Return [X, Y] of the center of cell containing provided text 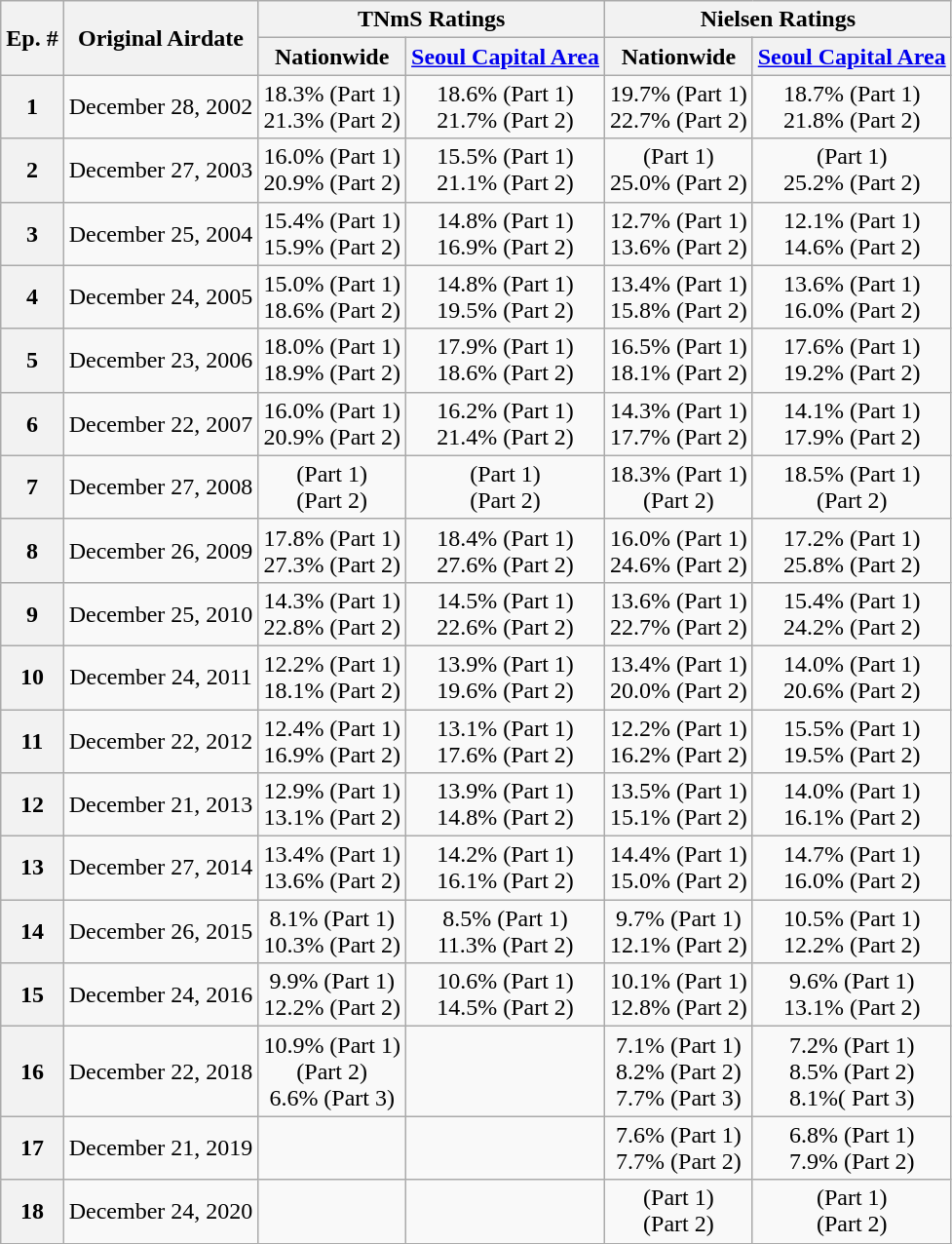
8 [32, 550]
14.8% (Part 1)16.9% (Part 2) [506, 234]
10.6% (Part 1)14.5% (Part 2) [506, 994]
December 24, 2020 [161, 1211]
December 27, 2014 [161, 868]
15.5% (Part 1)21.1% (Part 2) [506, 170]
2 [32, 170]
17.9% (Part 1)18.6% (Part 2) [506, 361]
14.1% (Part 1)17.9% (Part 2) [852, 423]
13.1% (Part 1)17.6% (Part 2) [506, 741]
12.4% (Part 1)16.9% (Part 2) [332, 741]
18.5% (Part 1) (Part 2) [852, 487]
11 [32, 741]
(Part 1)25.2% (Part 2) [852, 170]
1 [32, 107]
18.4% (Part 1)27.6% (Part 2) [506, 550]
3 [32, 234]
14.3% (Part 1)22.8% (Part 2) [332, 614]
8.5% (Part 1)11.3% (Part 2) [506, 932]
12.2% (Part 1)16.2% (Part 2) [679, 741]
13.6% (Part 1)16.0% (Part 2) [852, 296]
14 [32, 932]
18.3% (Part 1)21.3% (Part 2) [332, 107]
6 [32, 423]
9 [32, 614]
December 25, 2004 [161, 234]
16.2% (Part 1)21.4% (Part 2) [506, 423]
December 25, 2010 [161, 614]
December 26, 2015 [161, 932]
16.0% (Part 1)24.6% (Part 2) [679, 550]
18.0% (Part 1)18.9% (Part 2) [332, 361]
14.0% (Part 1)20.6% (Part 2) [852, 677]
10 [32, 677]
December 22, 2018 [161, 1071]
12.7% (Part 1)13.6% (Part 2) [679, 234]
14.5% (Part 1)22.6% (Part 2) [506, 614]
(Part 1)25.0% (Part 2) [679, 170]
13.6% (Part 1)22.7% (Part 2) [679, 614]
13.9% (Part 1)14.8% (Part 2) [506, 805]
16 [32, 1071]
December 26, 2009 [161, 550]
TNmS Ratings [432, 19]
12.1% (Part 1)14.6% (Part 2) [852, 234]
13.4% (Part 1)15.8% (Part 2) [679, 296]
8.1% (Part 1)10.3% (Part 2) [332, 932]
13 [32, 868]
16.5% (Part 1)18.1% (Part 2) [679, 361]
December 22, 2007 [161, 423]
13.9% (Part 1)19.6% (Part 2) [506, 677]
December 21, 2013 [161, 805]
12.2% (Part 1)18.1% (Part 2) [332, 677]
13.5% (Part 1)15.1% (Part 2) [679, 805]
14.0% (Part 1)16.1% (Part 2) [852, 805]
Nielsen Ratings [779, 19]
19.7% (Part 1)22.7% (Part 2) [679, 107]
14.8% (Part 1)19.5% (Part 2) [506, 296]
6.8% (Part 1)7.9% (Part 2) [852, 1148]
17.6% (Part 1)19.2% (Part 2) [852, 361]
14.4% (Part 1)15.0% (Part 2) [679, 868]
7.2% (Part 1)8.5% (Part 2)8.1%( Part 3) [852, 1071]
December 24, 2016 [161, 994]
4 [32, 296]
7 [32, 487]
12 [32, 805]
14.2% (Part 1)16.1% (Part 2) [506, 868]
9.6% (Part 1)13.1% (Part 2) [852, 994]
5 [32, 361]
13.4% (Part 1)13.6% (Part 2) [332, 868]
12.9% (Part 1)13.1% (Part 2) [332, 805]
December 23, 2006 [161, 361]
December 24, 2005 [161, 296]
15 [32, 994]
18 [32, 1211]
14.7% (Part 1)16.0% (Part 2) [852, 868]
December 27, 2008 [161, 487]
7.1% (Part 1)8.2% (Part 2)7.7% (Part 3) [679, 1071]
17.2% (Part 1)25.8% (Part 2) [852, 550]
15.4% (Part 1)15.9% (Part 2) [332, 234]
7.6% (Part 1)7.7% (Part 2) [679, 1148]
10.5% (Part 1)12.2% (Part 2) [852, 932]
13.4% (Part 1)20.0% (Part 2) [679, 677]
9.7% (Part 1)12.1% (Part 2) [679, 932]
9.9% (Part 1)12.2% (Part 2) [332, 994]
10.9% (Part 1) (Part 2)6.6% (Part 3) [332, 1071]
15.5% (Part 1)19.5% (Part 2) [852, 741]
Ep. # [32, 38]
15.0% (Part 1)18.6% (Part 2) [332, 296]
December 24, 2011 [161, 677]
15.4% (Part 1)24.2% (Part 2) [852, 614]
December 22, 2012 [161, 741]
18.3% (Part 1) (Part 2) [679, 487]
14.3% (Part 1)17.7% (Part 2) [679, 423]
18.7% (Part 1)21.8% (Part 2) [852, 107]
18.6% (Part 1)21.7% (Part 2) [506, 107]
December 28, 2002 [161, 107]
17.8% (Part 1)27.3% (Part 2) [332, 550]
December 21, 2019 [161, 1148]
Original Airdate [161, 38]
17 [32, 1148]
December 27, 2003 [161, 170]
10.1% (Part 1)12.8% (Part 2) [679, 994]
